Find where the given text appears and provide that cell's center as (x, y) coordinate. 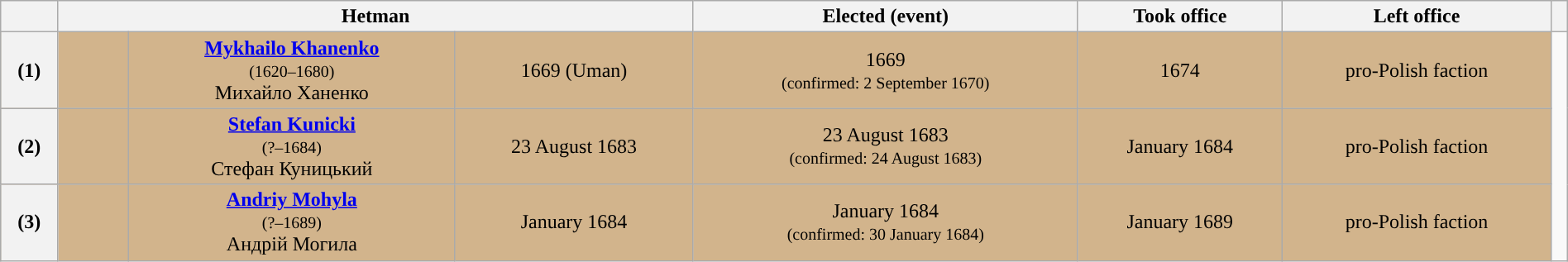
(2) (30, 146)
1674 (1179, 70)
Hetman (375, 17)
Left office (1416, 17)
Mykhailo Khanenko(1620–1680)Михайло Ханенко (292, 70)
(1) (30, 70)
January 1689 (1179, 222)
Elected (event) (885, 17)
January 1684(confirmed: 30 January 1684) (885, 222)
1669 (Uman) (574, 70)
Took office (1179, 17)
(3) (30, 222)
23 August 1683 (574, 146)
Andriy Mohyla(?–1689)Андрій Могила (292, 222)
1669(confirmed: 2 September 1670) (885, 70)
Stefan Kunicki(?–1684)Стефан Куницький (292, 146)
23 August 1683(confirmed: 24 August 1683) (885, 146)
